Determine the [x, y] coordinate at the center of the cell enclosing the given text.  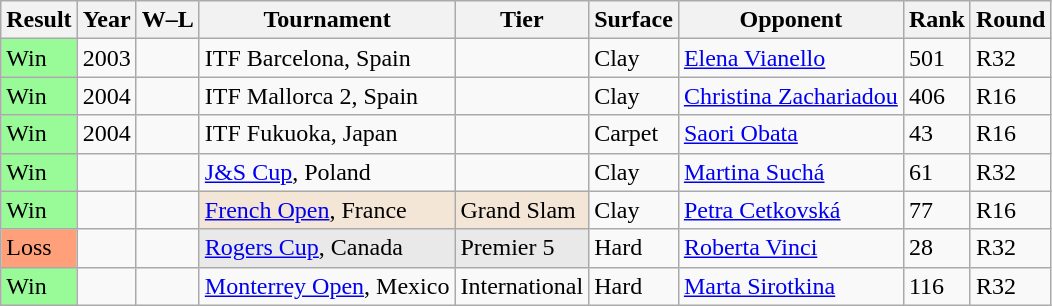
406 [936, 96]
French Open, France [327, 210]
Rank [936, 20]
Rogers Cup, Canada [327, 248]
International [522, 286]
Monterrey Open, Mexico [327, 286]
Saori Obata [790, 134]
Marta Sirotkina [790, 286]
Christina Zachariadou [790, 96]
J&S Cup, Poland [327, 172]
61 [936, 172]
Surface [634, 20]
Premier 5 [522, 248]
501 [936, 58]
Loss [39, 248]
Carpet [634, 134]
77 [936, 210]
Result [39, 20]
Martina Suchá [790, 172]
Tier [522, 20]
Elena Vianello [790, 58]
ITF Mallorca 2, Spain [327, 96]
Tournament [327, 20]
W–L [168, 20]
ITF Barcelona, Spain [327, 58]
Petra Cetkovská [790, 210]
43 [936, 134]
Year [106, 20]
116 [936, 286]
2003 [106, 58]
Round [1010, 20]
Opponent [790, 20]
Grand Slam [522, 210]
28 [936, 248]
ITF Fukuoka, Japan [327, 134]
Roberta Vinci [790, 248]
